Capture the cell that displays the provided text and extract its [X, Y] central coordinate. 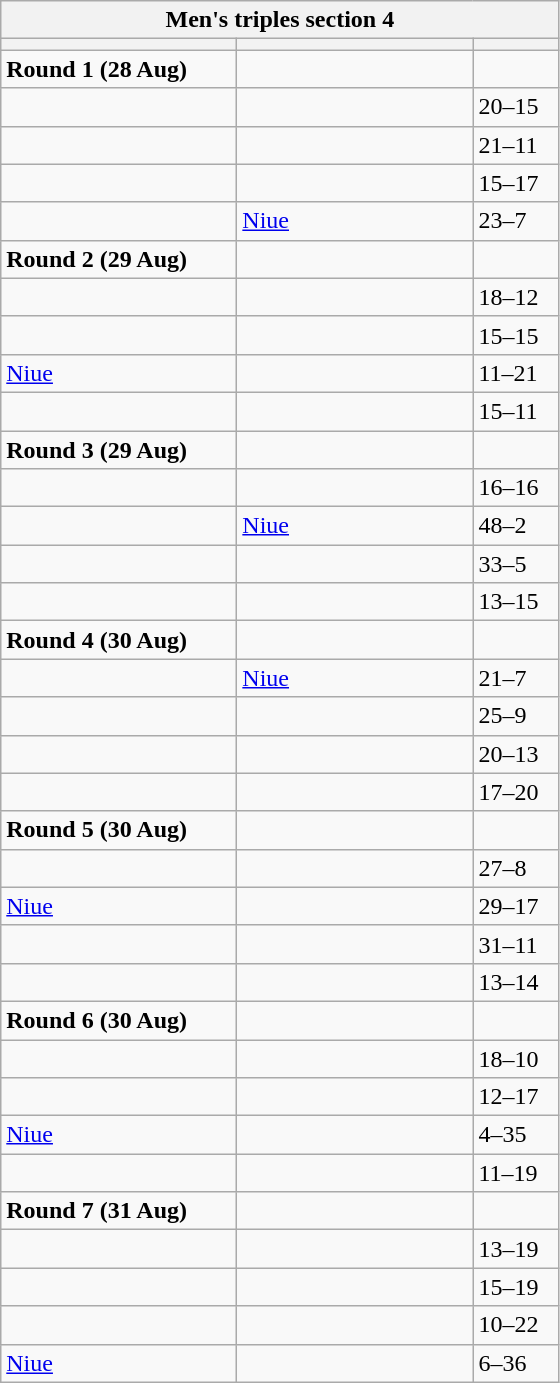
Round 7 (31 Aug) [119, 1211]
20–13 [516, 754]
12–17 [516, 1097]
10–22 [516, 1325]
48–2 [516, 526]
31–11 [516, 944]
6–36 [516, 1363]
Round 1 (28 Aug) [119, 69]
15–17 [516, 183]
21–11 [516, 145]
15–19 [516, 1287]
4–35 [516, 1135]
17–20 [516, 792]
23–7 [516, 221]
27–8 [516, 868]
18–10 [516, 1059]
13–14 [516, 982]
Round 2 (29 Aug) [119, 259]
Round 5 (30 Aug) [119, 830]
Round 3 (29 Aug) [119, 449]
15–11 [516, 411]
29–17 [516, 906]
33–5 [516, 564]
21–7 [516, 678]
15–15 [516, 335]
11–19 [516, 1173]
Round 6 (30 Aug) [119, 1020]
25–9 [516, 716]
13–19 [516, 1249]
20–15 [516, 107]
13–15 [516, 602]
11–21 [516, 373]
16–16 [516, 488]
18–12 [516, 297]
Men's triples section 4 [280, 20]
Round 4 (30 Aug) [119, 640]
